For the text-containing cell, return its midpoint in (X, Y) coordinate format. 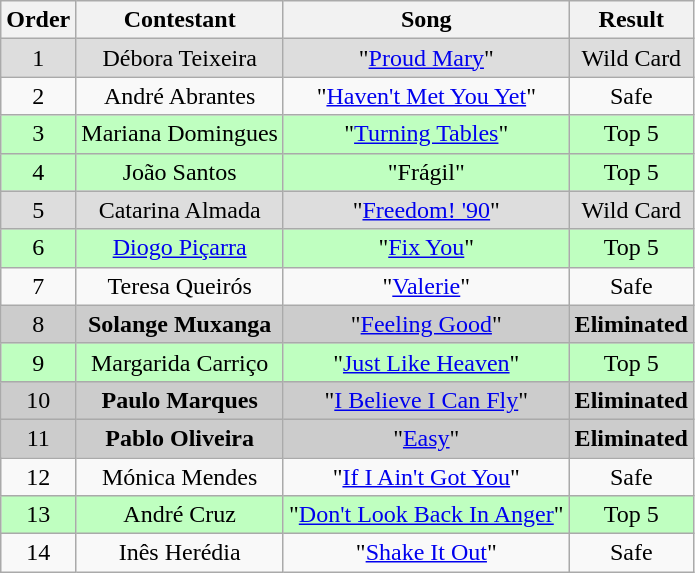
"Feeling Good" (426, 324)
André Abrantes (180, 96)
"Turning Tables" (426, 134)
"Easy" (426, 438)
Result (631, 20)
12 (38, 477)
"Don't Look Back In Anger" (426, 515)
13 (38, 515)
Catarina Almada (180, 210)
Song (426, 20)
1 (38, 58)
Teresa Queirós (180, 286)
Inês Herédia (180, 553)
Contestant (180, 20)
Solange Muxanga (180, 324)
3 (38, 134)
8 (38, 324)
11 (38, 438)
"Fix You" (426, 248)
9 (38, 362)
"Just Like Heaven" (426, 362)
2 (38, 96)
"Proud Mary" (426, 58)
"I Believe I Can Fly" (426, 400)
"Valerie" (426, 286)
7 (38, 286)
14 (38, 553)
André Cruz (180, 515)
10 (38, 400)
Paulo Marques (180, 400)
4 (38, 172)
Pablo Oliveira (180, 438)
6 (38, 248)
Margarida Carriço (180, 362)
"If I Ain't Got You" (426, 477)
Diogo Piçarra (180, 248)
Order (38, 20)
"Shake It Out" (426, 553)
Mónica Mendes (180, 477)
Débora Teixeira (180, 58)
Mariana Domingues (180, 134)
"Freedom! '90" (426, 210)
João Santos (180, 172)
"Haven't Met You Yet" (426, 96)
5 (38, 210)
"Frágil" (426, 172)
